Detect which cell encompasses the target text, then output its (x, y) center coordinate. 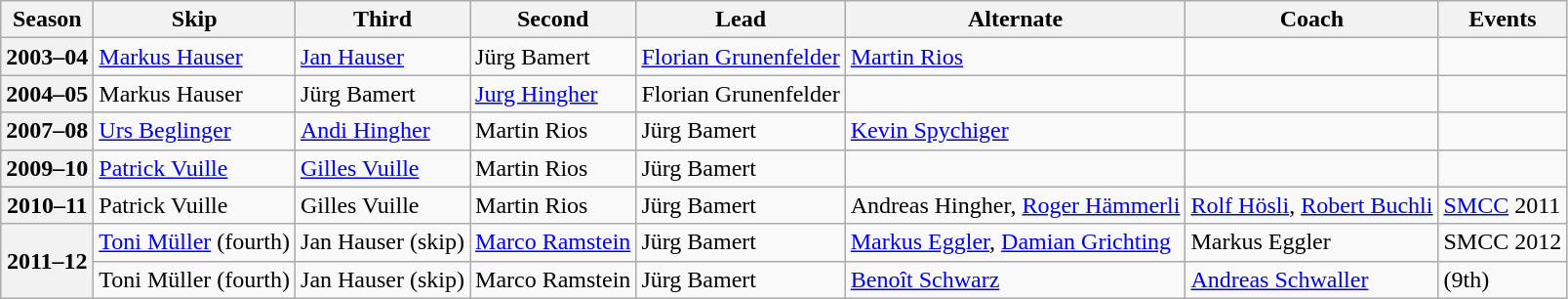
2004–05 (47, 94)
Markus Eggler (1311, 242)
Events (1503, 20)
Andreas Schwaller (1311, 279)
Jan Hauser (382, 57)
Second (553, 20)
Rolf Hösli, Robert Buchli (1311, 205)
Andreas Hingher, Roger Hämmerli (1015, 205)
Third (382, 20)
Season (47, 20)
Jurg Hingher (553, 94)
2007–08 (47, 131)
2011–12 (47, 261)
SMCC 2012 (1503, 242)
2003–04 (47, 57)
Lead (741, 20)
2010–11 (47, 205)
Coach (1311, 20)
Markus Eggler, Damian Grichting (1015, 242)
Kevin Spychiger (1015, 131)
Benoît Schwarz (1015, 279)
Andi Hingher (382, 131)
Alternate (1015, 20)
Urs Beglinger (195, 131)
(9th) (1503, 279)
SMCC 2011 (1503, 205)
2009–10 (47, 168)
Skip (195, 20)
